Extract the [x, y] coordinate from the center of the cell holding the provided text.  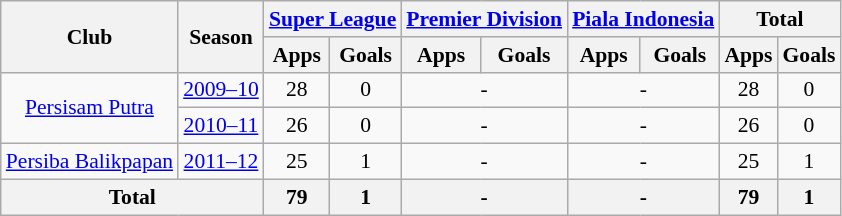
Super League [332, 19]
2010–11 [221, 126]
Season [221, 36]
Piala Indonesia [643, 19]
2009–10 [221, 90]
Persisam Putra [90, 108]
Club [90, 36]
Persiba Balikpapan [90, 162]
2011–12 [221, 162]
Premier Division [484, 19]
